For the text-containing cell, return its midpoint in [X, Y] coordinate format. 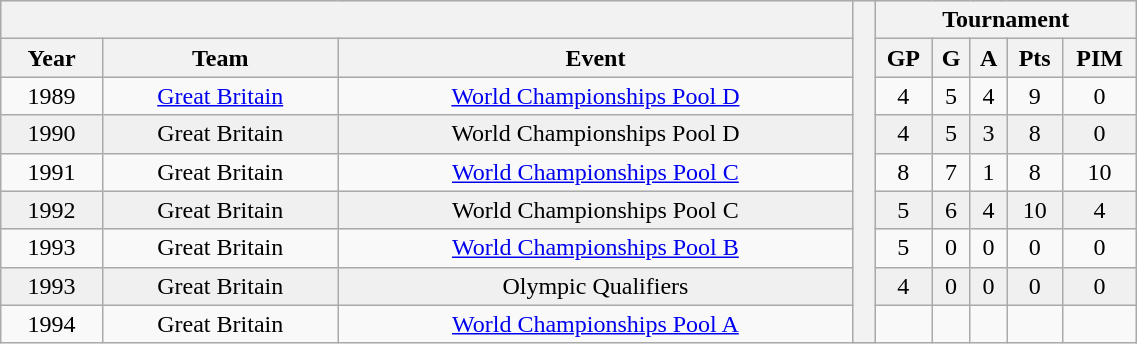
6 [951, 210]
7 [951, 172]
Pts [1034, 58]
Team [220, 58]
A [988, 58]
1992 [52, 210]
World Championships Pool B [596, 248]
PIM [1099, 58]
1991 [52, 172]
GP [904, 58]
Olympic Qualifiers [596, 286]
Year [52, 58]
1 [988, 172]
3 [988, 134]
1989 [52, 96]
9 [1034, 96]
Event [596, 58]
World Championships Pool A [596, 324]
Tournament [1006, 20]
1990 [52, 134]
G [951, 58]
1994 [52, 324]
